Identify which cell holds the provided text, then report its [x, y] central coordinate. 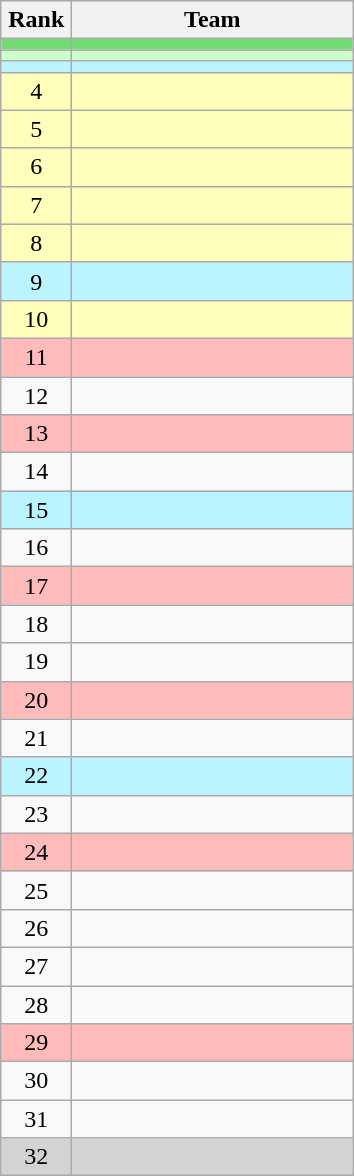
17 [36, 586]
Rank [36, 20]
20 [36, 700]
19 [36, 662]
30 [36, 1081]
29 [36, 1043]
11 [36, 357]
8 [36, 243]
23 [36, 814]
22 [36, 776]
26 [36, 928]
7 [36, 205]
10 [36, 319]
27 [36, 966]
25 [36, 890]
15 [36, 510]
24 [36, 852]
32 [36, 1157]
12 [36, 395]
Team [212, 20]
9 [36, 281]
21 [36, 738]
18 [36, 624]
5 [36, 129]
14 [36, 472]
31 [36, 1119]
16 [36, 548]
28 [36, 1005]
4 [36, 91]
13 [36, 434]
6 [36, 167]
